Output the (X, Y) coordinate of the center of the cell containing the given text.  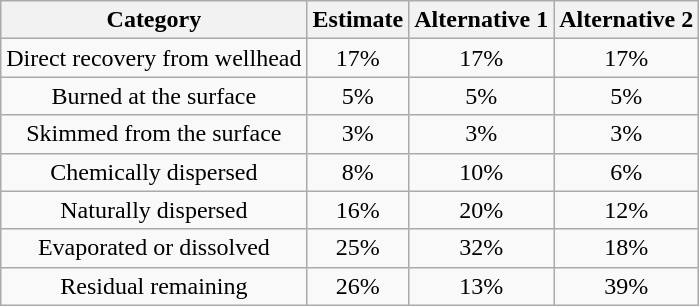
Naturally dispersed (154, 210)
32% (482, 248)
26% (358, 286)
Residual remaining (154, 286)
Direct recovery from wellhead (154, 58)
Burned at the surface (154, 96)
10% (482, 172)
Category (154, 20)
Alternative 1 (482, 20)
Chemically dispersed (154, 172)
8% (358, 172)
Estimate (358, 20)
12% (626, 210)
Alternative 2 (626, 20)
Skimmed from the surface (154, 134)
25% (358, 248)
16% (358, 210)
Evaporated or dissolved (154, 248)
20% (482, 210)
18% (626, 248)
13% (482, 286)
39% (626, 286)
6% (626, 172)
